Return the (X, Y) coordinate for the center point of the cell that contains the specified text.  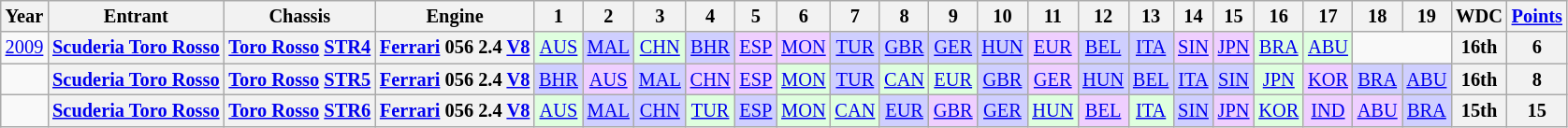
19 (1428, 16)
Points (1537, 16)
2009 (24, 48)
18 (1377, 16)
Entrant (136, 16)
15th (1479, 110)
5 (756, 16)
IND (1328, 110)
Chassis (300, 16)
Year (24, 16)
12 (1103, 16)
Engine (455, 16)
2 (608, 16)
1 (559, 16)
17 (1328, 16)
4 (711, 16)
Toro Rosso STR6 (300, 110)
7 (855, 16)
Toro Rosso STR5 (300, 79)
10 (1003, 16)
Toro Rosso STR4 (300, 48)
WDC (1479, 16)
16 (1278, 16)
9 (953, 16)
11 (1053, 16)
14 (1194, 16)
13 (1151, 16)
3 (661, 16)
